Search for the cell housing the specified text and yield its (x, y) center coordinate. 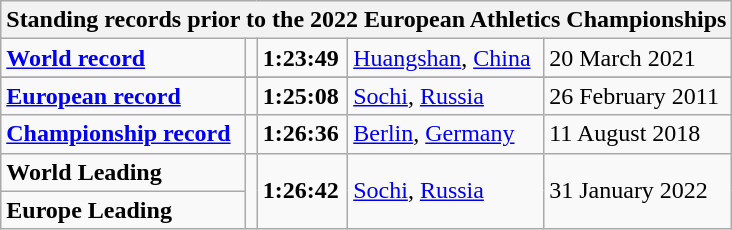
Huangshan, China (446, 58)
20 March 2021 (638, 58)
1:25:08 (302, 96)
Standing records prior to the 2022 European Athletics Championships (366, 20)
1:26:42 (302, 191)
31 January 2022 (638, 191)
Europe Leading (124, 210)
1:23:49 (302, 58)
26 February 2011 (638, 96)
1:26:36 (302, 134)
World record (124, 58)
11 August 2018 (638, 134)
Berlin, Germany (446, 134)
Championship record (124, 134)
World Leading (124, 172)
European record (124, 96)
